Extract the (X, Y) coordinate from the center of the cell holding the provided text.  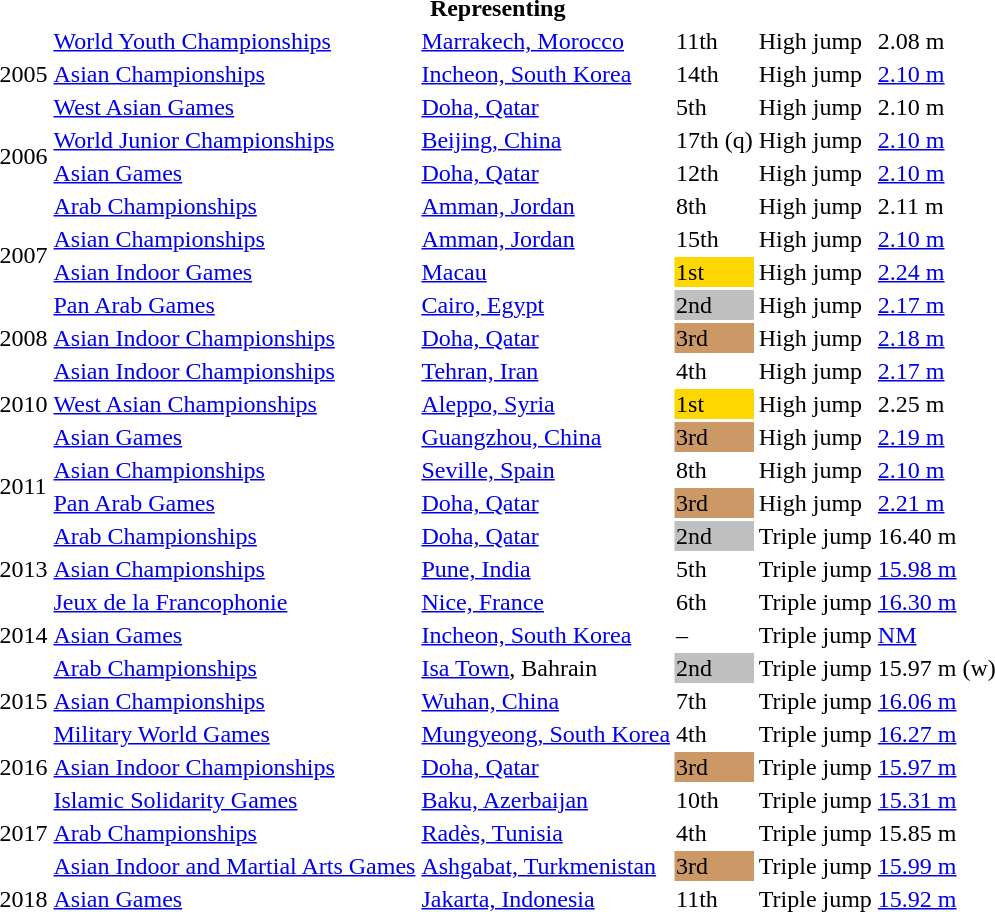
Jeux de la Francophonie (234, 602)
Guangzhou, China (546, 437)
Asian Indoor Games (234, 272)
Ashgabat, Turkmenistan (546, 866)
Asian Indoor and Martial Arts Games (234, 866)
West Asian Championships (234, 404)
Baku, Azerbaijan (546, 800)
Military World Games (234, 734)
7th (715, 701)
Nice, France (546, 602)
11th (715, 41)
15th (715, 239)
Macau (546, 272)
– (715, 635)
Isa Town, Bahrain (546, 668)
Beijing, China (546, 140)
World Youth Championships (234, 41)
Cairo, Egypt (546, 305)
6th (715, 602)
World Junior Championships (234, 140)
12th (715, 173)
17th (q) (715, 140)
Seville, Spain (546, 470)
Mungyeong, South Korea (546, 734)
Wuhan, China (546, 701)
14th (715, 74)
Tehran, Iran (546, 371)
Pune, India (546, 569)
West Asian Games (234, 107)
Radès, Tunisia (546, 833)
10th (715, 800)
Aleppo, Syria (546, 404)
Islamic Solidarity Games (234, 800)
Marrakech, Morocco (546, 41)
